Determine the (x, y) coordinate at the center of the cell enclosing the given text.  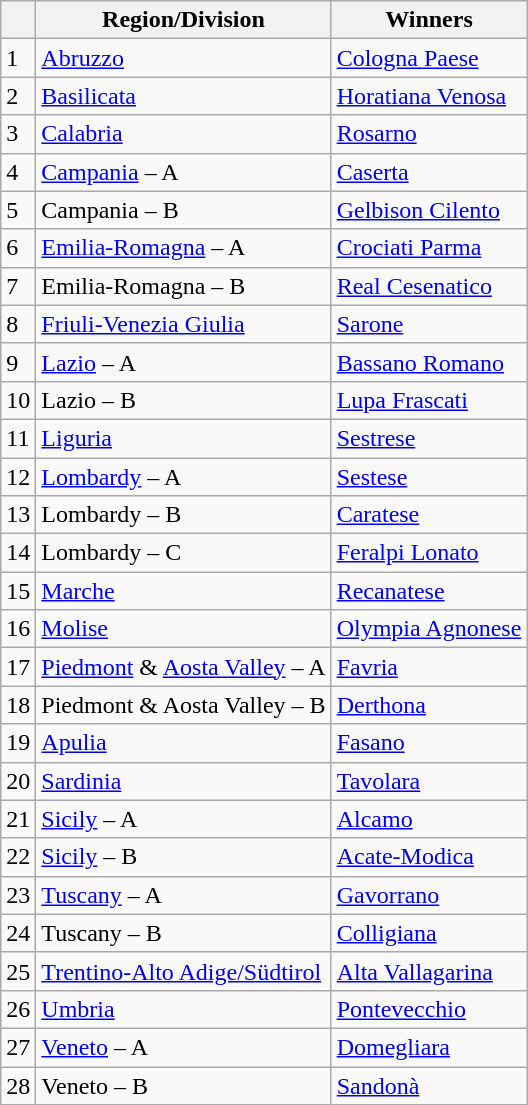
Lupa Frascati (429, 400)
19 (18, 743)
Molise (184, 629)
Real Cesenatico (429, 286)
Region/Division (184, 20)
Sestrese (429, 438)
Favria (429, 667)
Campania – A (184, 172)
4 (18, 172)
12 (18, 477)
Calabria (184, 134)
28 (18, 1085)
17 (18, 667)
15 (18, 591)
Basilicata (184, 96)
6 (18, 248)
Sicily – B (184, 857)
Sandonà (429, 1085)
Marche (184, 591)
Tavolara (429, 781)
Caserta (429, 172)
Acate-Modica (429, 857)
Fasano (429, 743)
Alcamo (429, 819)
27 (18, 1047)
Emilia-Romagna – B (184, 286)
Caratese (429, 515)
Sardinia (184, 781)
Alta Vallagarina (429, 971)
25 (18, 971)
Olympia Agnonese (429, 629)
14 (18, 553)
Tuscany – A (184, 895)
Cologna Paese (429, 58)
22 (18, 857)
Gelbison Cilento (429, 210)
2 (18, 96)
Crociati Parma (429, 248)
Lazio – B (184, 400)
10 (18, 400)
Sarone (429, 324)
13 (18, 515)
Recanatese (429, 591)
Veneto – A (184, 1047)
21 (18, 819)
Gavorrano (429, 895)
Winners (429, 20)
Lombardy – B (184, 515)
Friuli-Venezia Giulia (184, 324)
Lombardy – C (184, 553)
Abruzzo (184, 58)
Emilia-Romagna – A (184, 248)
Liguria (184, 438)
Derthona (429, 705)
Veneto – B (184, 1085)
7 (18, 286)
Colligiana (429, 933)
11 (18, 438)
8 (18, 324)
Tuscany – B (184, 933)
Piedmont & Aosta Valley – B (184, 705)
Umbria (184, 1009)
24 (18, 933)
Pontevecchio (429, 1009)
5 (18, 210)
26 (18, 1009)
20 (18, 781)
Lombardy – A (184, 477)
Rosarno (429, 134)
Sicily – A (184, 819)
Sestese (429, 477)
23 (18, 895)
Horatiana Venosa (429, 96)
16 (18, 629)
18 (18, 705)
Trentino-Alto Adige/Südtirol (184, 971)
Campania – B (184, 210)
Domegliara (429, 1047)
Apulia (184, 743)
Lazio – A (184, 362)
Bassano Romano (429, 362)
3 (18, 134)
1 (18, 58)
Feralpi Lonato (429, 553)
9 (18, 362)
Piedmont & Aosta Valley – A (184, 667)
